Return [X, Y] of the center of cell containing provided text 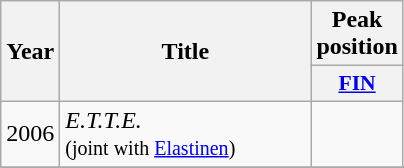
Year [30, 52]
2006 [30, 134]
Peak position [357, 34]
FIN [357, 84]
E.T.T.E. (joint with Elastinen) [186, 134]
Title [186, 52]
